Identify which cell holds the provided text, then report its (X, Y) central coordinate. 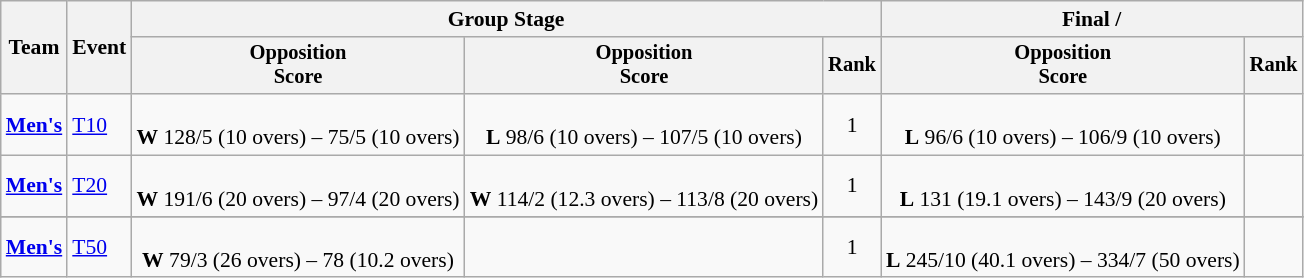
Final / (1092, 19)
W 128/5 (10 overs) – 75/5 (10 overs) (298, 124)
W 191/6 (20 overs) – 97/4 (20 overs) (298, 186)
L 98/6 (10 overs) – 107/5 (10 overs) (644, 124)
W 79/3 (26 overs) – 78 (10.2 overs) (298, 248)
T50 (99, 248)
L 96/6 (10 overs) – 106/9 (10 overs) (1063, 124)
T20 (99, 186)
Event (99, 48)
W 114/2 (12.3 overs) – 113/8 (20 overs) (644, 186)
L 245/10 (40.1 overs) – 334/7 (50 overs) (1063, 248)
L 131 (19.1 overs) – 143/9 (20 overs) (1063, 186)
Team (34, 48)
T10 (99, 124)
Group Stage (506, 19)
